Search for the cell housing the specified text and yield its (x, y) center coordinate. 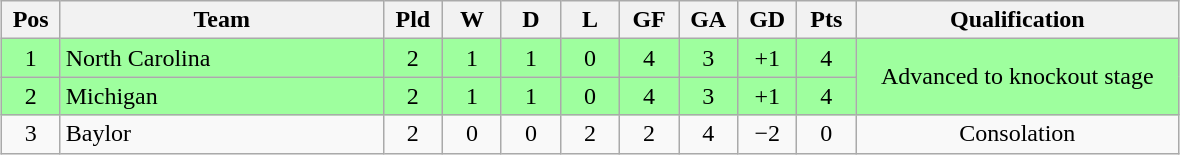
−2 (768, 134)
GA (708, 20)
Advanced to knockout stage (1018, 77)
Qualification (1018, 20)
W (472, 20)
Pld (412, 20)
Pts (826, 20)
GD (768, 20)
Consolation (1018, 134)
Michigan (222, 96)
GF (650, 20)
L (590, 20)
D (530, 20)
Team (222, 20)
North Carolina (222, 58)
Pos (30, 20)
Baylor (222, 134)
